Return [X, Y] of the center of cell containing provided text 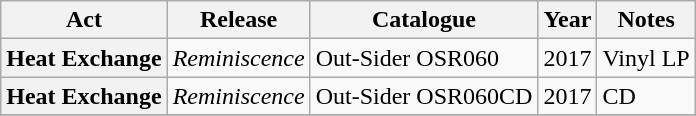
Notes [646, 20]
Vinyl LP [646, 58]
CD [646, 96]
Out-Sider OSR060 [424, 58]
Out-Sider OSR060CD [424, 96]
Year [568, 20]
Catalogue [424, 20]
Release [238, 20]
Act [84, 20]
